Scan for the cell matching the given text and deliver its [X, Y] coordinate at center. 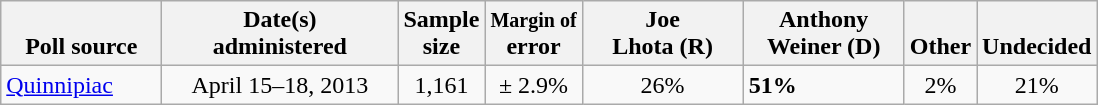
21% [1037, 85]
Other [940, 34]
51% [824, 85]
Quinnipiac [82, 85]
Poll source [82, 34]
AnthonyWeiner (D) [824, 34]
Undecided [1037, 34]
April 15–18, 2013 [280, 85]
± 2.9% [534, 85]
Date(s)administered [280, 34]
Margin oferror [534, 34]
Samplesize [442, 34]
1,161 [442, 85]
JoeLhota (R) [662, 34]
2% [940, 85]
26% [662, 85]
